Identify which cell holds the provided text, then report its (x, y) central coordinate. 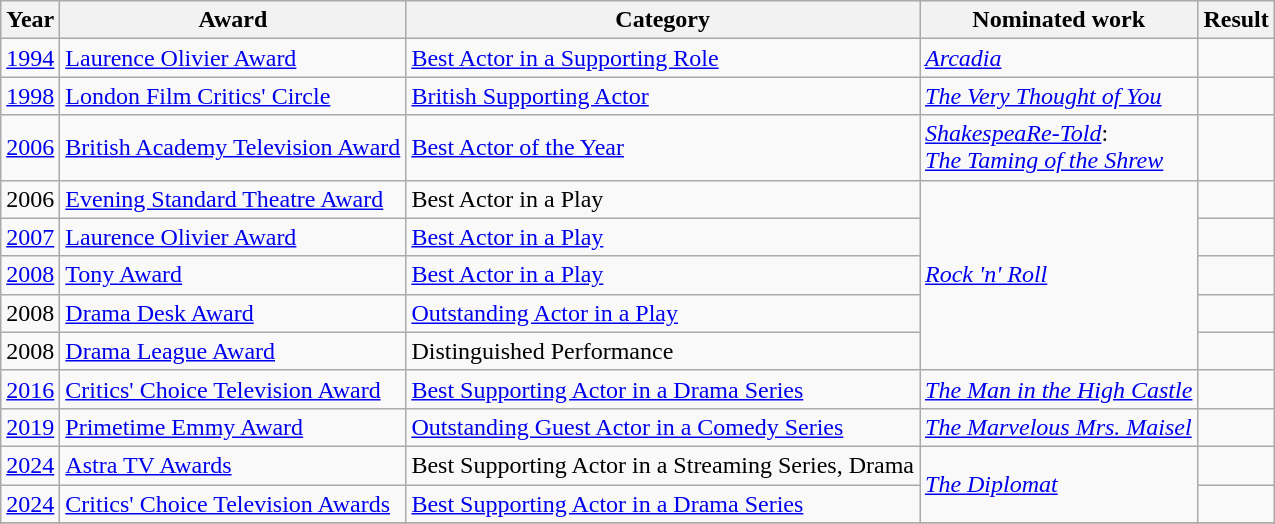
London Film Critics' Circle (233, 96)
British Academy Television Award (233, 148)
Outstanding Guest Actor in a Comedy Series (663, 427)
1994 (30, 58)
Primetime Emmy Award (233, 427)
Drama League Award (233, 351)
Critics' Choice Television Awards (233, 503)
Tony Award (233, 275)
Astra TV Awards (233, 465)
The Very Thought of You (1059, 96)
ShakespeaRe-Told: The Taming of the Shrew (1059, 148)
1998 (30, 96)
2016 (30, 389)
Critics' Choice Television Award (233, 389)
Year (30, 20)
Category (663, 20)
Drama Desk Award (233, 313)
Best Supporting Actor in a Streaming Series, Drama (663, 465)
Best Actor of the Year (663, 148)
Outstanding Actor in a Play (663, 313)
Arcadia (1059, 58)
British Supporting Actor (663, 96)
Award (233, 20)
Rock 'n' Roll (1059, 275)
The Marvelous Mrs. Maisel (1059, 427)
The Diplomat (1059, 484)
Best Actor in a Supporting Role (663, 58)
Nominated work (1059, 20)
Result (1236, 20)
The Man in the High Castle (1059, 389)
Distinguished Performance (663, 351)
2019 (30, 427)
2007 (30, 237)
Evening Standard Theatre Award (233, 199)
